Identify which cell holds the provided text, then report its [x, y] central coordinate. 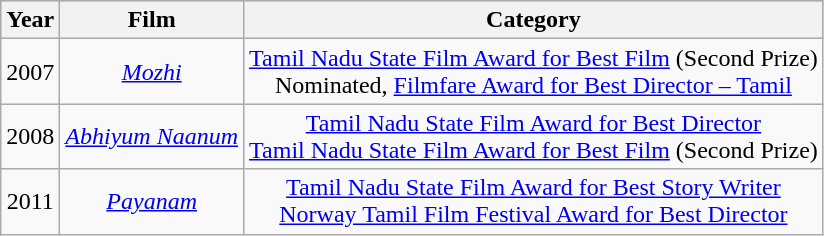
Tamil Nadu State Film Award for Best DirectorTamil Nadu State Film Award for Best Film (Second Prize) [534, 136]
2008 [30, 136]
Year [30, 20]
Film [152, 20]
Payanam [152, 202]
Abhiyum Naanum [152, 136]
Category [534, 20]
Mozhi [152, 72]
2007 [30, 72]
2011 [30, 202]
Tamil Nadu State Film Award for Best Film (Second Prize) Nominated, Filmfare Award for Best Director – Tamil [534, 72]
Tamil Nadu State Film Award for Best Story Writer Norway Tamil Film Festival Award for Best Director [534, 202]
